Output the (x, y) coordinate of the center of the cell containing the given text.  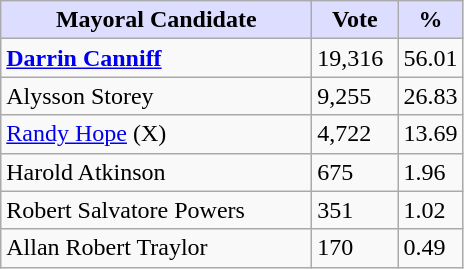
0.49 (430, 248)
Vote (355, 20)
351 (355, 210)
56.01 (430, 58)
1.02 (430, 210)
170 (355, 248)
19,316 (355, 58)
% (430, 20)
675 (355, 172)
Alysson Storey (156, 96)
13.69 (430, 134)
1.96 (430, 172)
Randy Hope (X) (156, 134)
26.83 (430, 96)
4,722 (355, 134)
Harold Atkinson (156, 172)
Robert Salvatore Powers (156, 210)
Allan Robert Traylor (156, 248)
Mayoral Candidate (156, 20)
9,255 (355, 96)
Darrin Canniff (156, 58)
